From the cell containing the given text, extract its center point as [X, Y] coordinate. 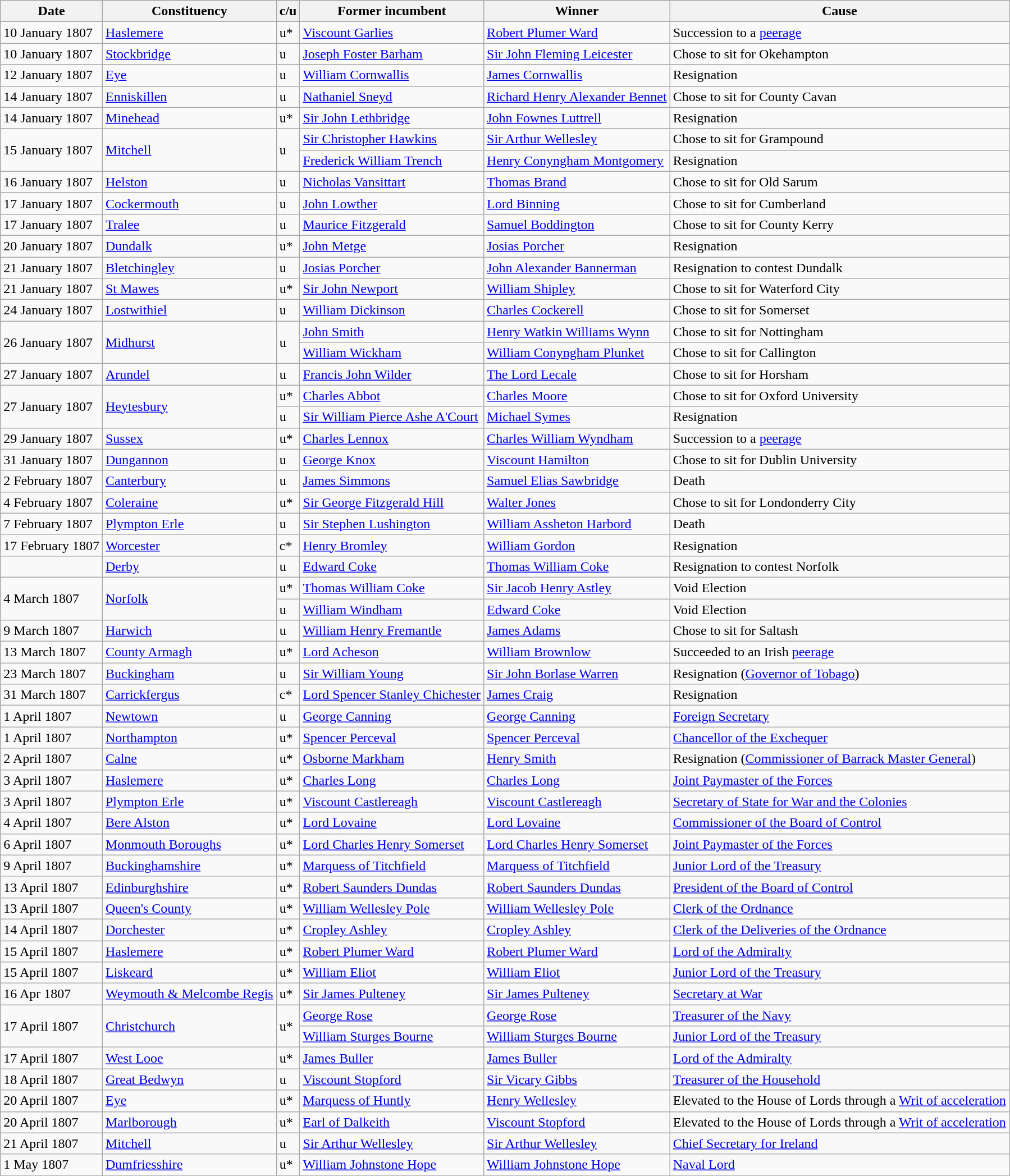
William Wickham [392, 353]
William Shipley [577, 289]
William Windham [392, 609]
31 January 1807 [52, 460]
Heytesbury [189, 406]
West Looe [189, 1058]
John Alexander Bannerman [577, 268]
William Brownlow [577, 652]
James Adams [577, 631]
William Gordon [577, 545]
Stockbridge [189, 54]
Cockermouth [189, 203]
4 February 1807 [52, 502]
20 January 1807 [52, 246]
Francis John Wilder [392, 374]
Henry Wellesley [577, 1101]
7 February 1807 [52, 524]
Sir Christopher Hawkins [392, 139]
Charles Moore [577, 396]
Secretary of State for War and the Colonies [839, 802]
Maurice Fitzgerald [392, 225]
Chief Secretary for Ireland [839, 1143]
Midhurst [189, 342]
Northampton [189, 738]
Liskeard [189, 973]
Calne [189, 759]
Thomas Brand [577, 182]
Charles Abbot [392, 396]
Bletchingley [189, 268]
Viscount Hamilton [577, 460]
Charles Cockerell [577, 310]
Monmouth Boroughs [189, 844]
The Lord Lecale [577, 374]
9 March 1807 [52, 631]
William Henry Fremantle [392, 631]
Nicholas Vansittart [392, 182]
Naval Lord [839, 1165]
William Conyngham Plunket [577, 353]
Lord Acheson [392, 652]
Lord Spencer Stanley Chichester [392, 695]
6 April 1807 [52, 844]
Sir Stephen Lushington [392, 524]
Michael Symes [577, 417]
Dungannon [189, 460]
Henry Bromley [392, 545]
Sir George Fitzgerald Hill [392, 502]
Chose to sit for Cumberland [839, 203]
Samuel Elias Sawbridge [577, 481]
Nathaniel Sneyd [392, 97]
13 March 1807 [52, 652]
15 January 1807 [52, 150]
Canterbury [189, 481]
Sir William Young [392, 674]
Sir Vicary Gibbs [577, 1079]
Chose to sit for Okehampton [839, 54]
Henry Smith [577, 759]
Osborne Markham [392, 759]
c/u [288, 11]
Chose to sit for County Kerry [839, 225]
16 Apr 1807 [52, 994]
Sir Jacob Henry Astley [577, 588]
4 April 1807 [52, 823]
County Armagh [189, 652]
Chose to sit for Horsham [839, 374]
St Mawes [189, 289]
Treasurer of the Navy [839, 1015]
2 April 1807 [52, 759]
21 April 1807 [52, 1143]
Commissioner of the Board of Control [839, 823]
Charles Lennox [392, 438]
Sir John Lethbridge [392, 118]
Resignation (Commissioner of Barrack Master General) [839, 759]
Date [52, 11]
Foreign Secretary [839, 716]
John Fownes Luttrell [577, 118]
President of the Board of Control [839, 887]
Marlborough [189, 1122]
9 April 1807 [52, 866]
Sir John Fleming Leicester [577, 54]
Dundalk [189, 246]
Dumfriesshire [189, 1165]
Norfolk [189, 598]
Clerk of the Ordnance [839, 908]
Winner [577, 11]
Marquess of Huntly [392, 1101]
26 January 1807 [52, 342]
Frederick William Trench [392, 161]
Chose to sit for Waterford City [839, 289]
Chose to sit for Nottingham [839, 332]
29 January 1807 [52, 438]
Carrickfergus [189, 695]
Resignation to contest Norfolk [839, 566]
Chose to sit for County Cavan [839, 97]
Harwich [189, 631]
4 March 1807 [52, 598]
Weymouth & Melcombe Regis [189, 994]
Constituency [189, 11]
Tralee [189, 225]
Charles William Wyndham [577, 438]
Helston [189, 182]
Richard Henry Alexander Bennet [577, 97]
Christchurch [189, 1026]
Great Bedwyn [189, 1079]
Chose to sit for Oxford University [839, 396]
2 February 1807 [52, 481]
Succeeded to an Irish peerage [839, 652]
Derby [189, 566]
Bere Alston [189, 823]
Resignation (Governor of Tobago) [839, 674]
Minehead [189, 118]
William Dickinson [392, 310]
Dorchester [189, 930]
John Lowther [392, 203]
17 February 1807 [52, 545]
Queen's County [189, 908]
Buckingham [189, 674]
John Smith [392, 332]
18 April 1807 [52, 1079]
Viscount Garlies [392, 33]
Chose to sit for Old Sarum [839, 182]
Worcester [189, 545]
James Simmons [392, 481]
Walter Jones [577, 502]
Former incumbent [392, 11]
Henry Watkin Williams Wynn [577, 332]
Lostwithiel [189, 310]
Clerk of the Deliveries of the Ordnance [839, 930]
Sir John Newport [392, 289]
12 January 1807 [52, 75]
Sussex [189, 438]
Cause [839, 11]
Enniskillen [189, 97]
Samuel Boddington [577, 225]
Lord Binning [577, 203]
14 April 1807 [52, 930]
James Cornwallis [577, 75]
Treasurer of the Household [839, 1079]
Chose to sit for Dublin University [839, 460]
Henry Conyngham Montgomery [577, 161]
23 March 1807 [52, 674]
31 March 1807 [52, 695]
Coleraine [189, 502]
Arundel [189, 374]
William Cornwallis [392, 75]
24 January 1807 [52, 310]
1 May 1807 [52, 1165]
Earl of Dalkeith [392, 1122]
Resignation to contest Dundalk [839, 268]
16 January 1807 [52, 182]
John Metge [392, 246]
Chose to sit for Callington [839, 353]
George Knox [392, 460]
Sir William Pierce Ashe A'Court [392, 417]
Secretary at War [839, 994]
Edinburghshire [189, 887]
Newtown [189, 716]
Chose to sit for Londonderry City [839, 502]
James Craig [577, 695]
Chose to sit for Grampound [839, 139]
Chancellor of the Exchequer [839, 738]
Chose to sit for Somerset [839, 310]
William Assheton Harbord [577, 524]
Buckinghamshire [189, 866]
Sir John Borlase Warren [577, 674]
Chose to sit for Saltash [839, 631]
Joseph Foster Barham [392, 54]
